Return the (X, Y) coordinate for the center point of the cell that contains the specified text.  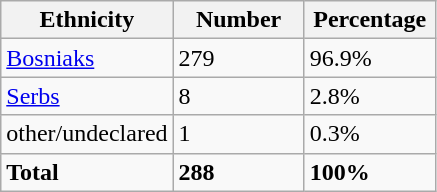
0.3% (370, 134)
Percentage (370, 20)
Ethnicity (87, 20)
Total (87, 172)
96.9% (370, 58)
Serbs (87, 96)
Bosniaks (87, 58)
288 (238, 172)
2.8% (370, 96)
other/undeclared (87, 134)
8 (238, 96)
Number (238, 20)
1 (238, 134)
279 (238, 58)
100% (370, 172)
